Provide the [x, y] coordinate of the cell's center where the given text is located.  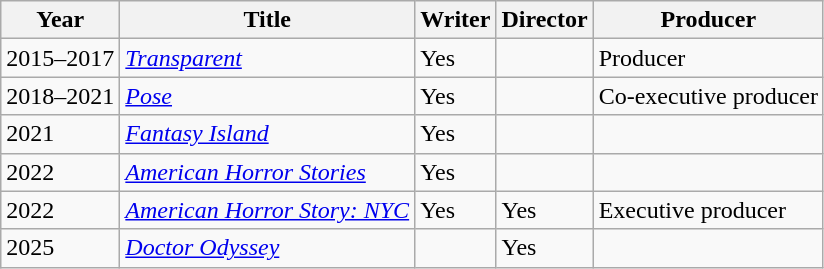
Title [268, 20]
Year [60, 20]
Co-executive producer [708, 96]
2021 [60, 134]
Doctor Odyssey [268, 248]
Fantasy Island [268, 134]
2025 [60, 248]
Transparent [268, 58]
American Horror Story: NYC [268, 210]
American Horror Stories [268, 172]
2018–2021 [60, 96]
2015–2017 [60, 58]
Pose [268, 96]
Writer [456, 20]
Director [544, 20]
Executive producer [708, 210]
